Return the [x, y] coordinate for the center point of the cell that contains the specified text.  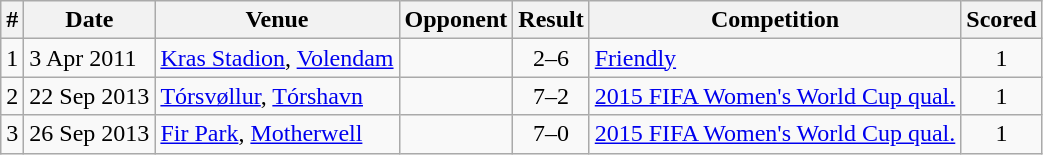
7–0 [551, 134]
2–6 [551, 58]
# [12, 20]
2 [12, 96]
3 Apr 2011 [90, 58]
22 Sep 2013 [90, 96]
3 [12, 134]
Opponent [456, 20]
Fir Park, Motherwell [277, 134]
Competition [775, 20]
Venue [277, 20]
Result [551, 20]
Tórsvøllur, Tórshavn [277, 96]
Friendly [775, 58]
Date [90, 20]
Kras Stadion, Volendam [277, 58]
7–2 [551, 96]
26 Sep 2013 [90, 134]
Scored [1002, 20]
